Locate the cell with the specified text and output its (X, Y) center coordinate. 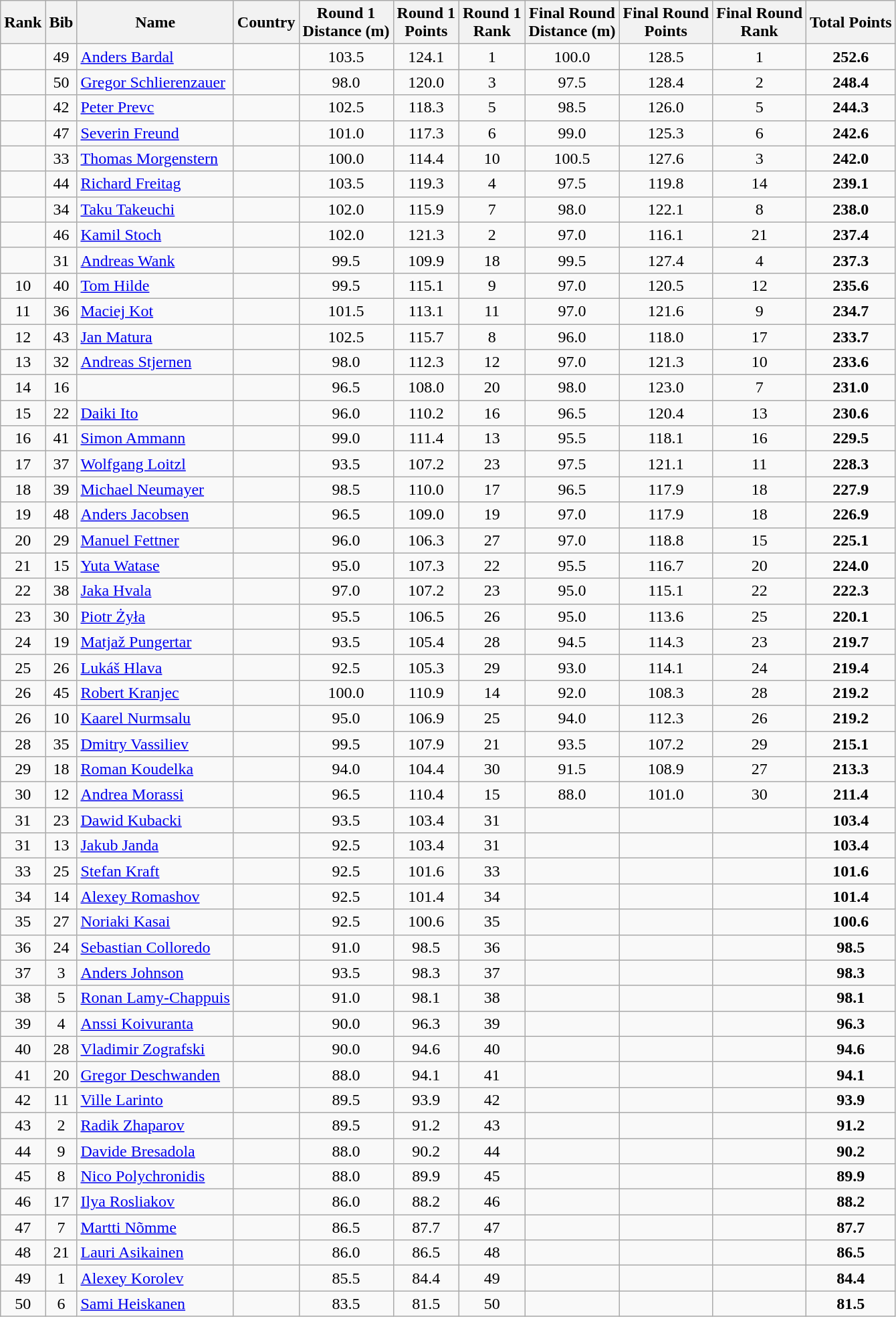
Michael Neumayer (155, 489)
110.2 (426, 413)
Final Round Points (666, 23)
109.9 (426, 260)
219.7 (851, 642)
115.9 (426, 209)
227.9 (851, 489)
225.1 (851, 540)
231.0 (851, 388)
118.8 (666, 540)
121.1 (666, 464)
248.4 (851, 82)
Dmitry Vassiliev (155, 744)
Manuel Fettner (155, 540)
128.4 (666, 82)
Country (266, 23)
229.5 (851, 439)
120.5 (666, 285)
Sebastian Colloredo (155, 947)
119.8 (666, 184)
Anders Johnson (155, 973)
Lukáš Hlava (155, 667)
127.6 (666, 158)
93.0 (572, 667)
Bib (62, 23)
92.0 (572, 693)
244.3 (851, 108)
Daiki Ito (155, 413)
Matjaž Pungertar (155, 642)
113.1 (426, 311)
Severin Freund (155, 133)
114.3 (666, 642)
Kaarel Nurmsalu (155, 718)
Noriaki Kasai (155, 922)
106.5 (426, 616)
Round 1Distance (m) (346, 23)
224.0 (851, 566)
120.0 (426, 82)
Andrea Morassi (155, 795)
109.0 (426, 515)
Wolfgang Loitzl (155, 464)
Total Points (851, 23)
83.5 (346, 1304)
Vladimir Zografski (155, 1049)
Gregor Schlierenzauer (155, 82)
234.7 (851, 311)
220.1 (851, 616)
Jan Matura (155, 336)
Rank (23, 23)
100.5 (572, 158)
Final Round Rank (760, 23)
104.4 (426, 769)
110.4 (426, 795)
Kamil Stoch (155, 235)
122.1 (666, 209)
106.9 (426, 718)
32 (62, 362)
Anssi Koivuranta (155, 1024)
Jakub Janda (155, 846)
Yuta Watase (155, 566)
Alexey Korolev (155, 1278)
Anders Jacobsen (155, 515)
242.0 (851, 158)
Round 1Rank (492, 23)
115.7 (426, 336)
219.4 (851, 667)
118.3 (426, 108)
105.4 (426, 642)
114.1 (666, 667)
127.4 (666, 260)
222.3 (851, 591)
Dawid Kubacki (155, 820)
Ilya Rosliakov (155, 1202)
Martti Nõmme (155, 1227)
107.9 (426, 744)
235.6 (851, 285)
Radik Zhaparov (155, 1125)
Thomas Morgenstern (155, 158)
233.7 (851, 336)
125.3 (666, 133)
124.1 (426, 57)
119.3 (426, 184)
215.1 (851, 744)
85.5 (346, 1278)
Alexey Romashov (155, 896)
Richard Freitag (155, 184)
239.1 (851, 184)
Peter Prevc (155, 108)
211.4 (851, 795)
252.6 (851, 57)
106.3 (426, 540)
114.4 (426, 158)
101.5 (346, 311)
126.0 (666, 108)
213.3 (851, 769)
123.0 (666, 388)
117.3 (426, 133)
120.4 (666, 413)
Stefan Kraft (155, 871)
113.6 (666, 616)
110.9 (426, 693)
Ville Larinto (155, 1100)
237.4 (851, 235)
Simon Ammann (155, 439)
Name (155, 23)
Robert Kranjec (155, 693)
Davide Bresadola (155, 1151)
238.0 (851, 209)
107.3 (426, 566)
Piotr Żyła (155, 616)
Nico Polychronidis (155, 1177)
111.4 (426, 439)
226.9 (851, 515)
108.0 (426, 388)
94.5 (572, 642)
Round 1Points (426, 23)
108.3 (666, 693)
110.0 (426, 489)
Maciej Kot (155, 311)
Taku Takeuchi (155, 209)
Andreas Wank (155, 260)
Anders Bardal (155, 57)
237.3 (851, 260)
Ronan Lamy-Chappuis (155, 998)
121.6 (666, 311)
Gregor Deschwanden (155, 1074)
Andreas Stjernen (155, 362)
Jaka Hvala (155, 591)
233.6 (851, 362)
Final Round Distance (m) (572, 23)
230.6 (851, 413)
Tom Hilde (155, 285)
118.0 (666, 336)
Lauri Asikainen (155, 1253)
105.3 (426, 667)
108.9 (666, 769)
242.6 (851, 133)
116.1 (666, 235)
116.7 (666, 566)
118.1 (666, 439)
228.3 (851, 464)
91.5 (572, 769)
Roman Koudelka (155, 769)
128.5 (666, 57)
Sami Heiskanen (155, 1304)
